Pinpoint the cell where the given text exists, returning its (x, y) midpoint coordinate. 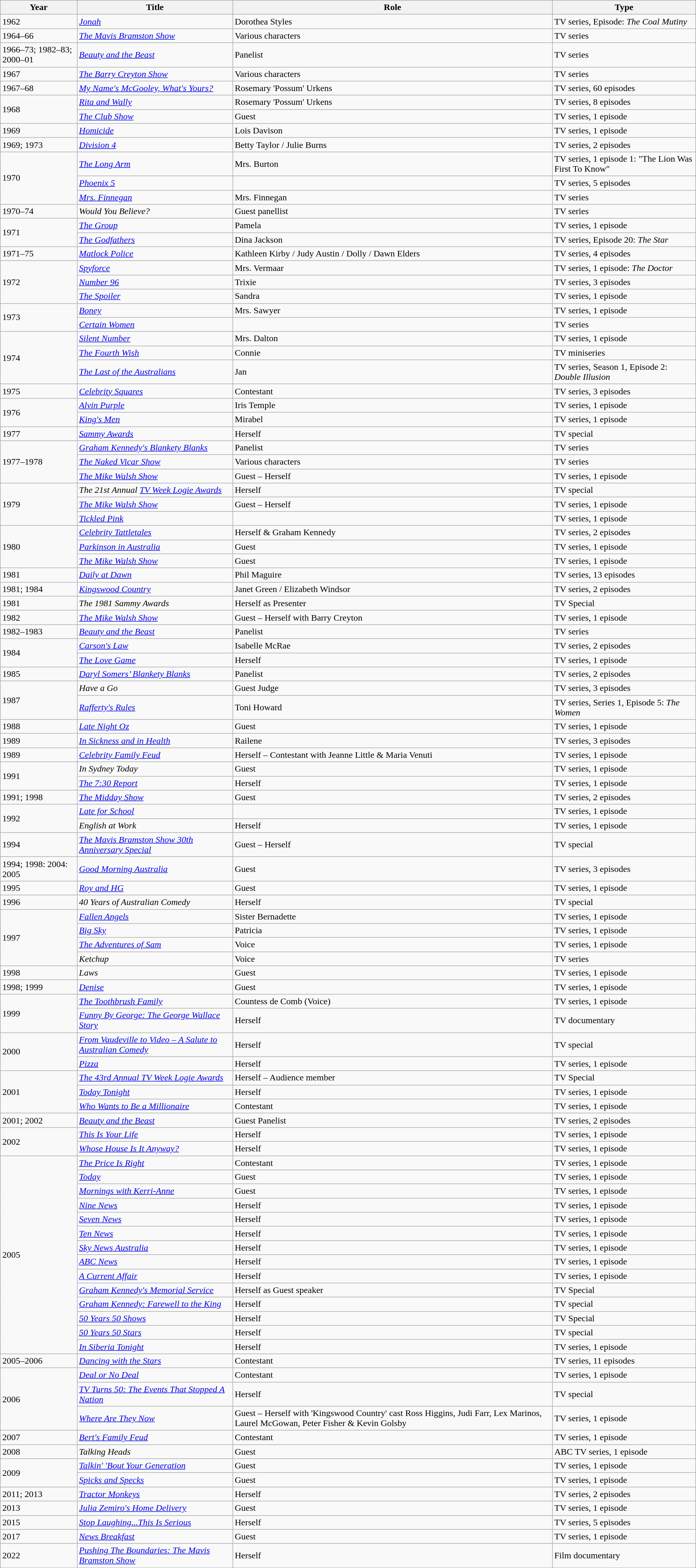
1962 (39, 22)
TV series, 13 episodes (624, 575)
Big Sky (155, 931)
The Long Arm (155, 164)
1982 (39, 617)
Late for School (155, 811)
1985 (39, 674)
Connie (393, 353)
The Last of the Australians (155, 372)
Today (155, 1177)
Matlock Police (155, 254)
1967–68 (39, 88)
Daily at Dawn (155, 575)
1997 (39, 937)
Phil Maguire (393, 575)
Good Morning Australia (155, 869)
Parkinson in Australia (155, 547)
Herself as Presenter (393, 603)
The Group (155, 226)
Homicide (155, 130)
Lois Davison (393, 130)
Betty Taylor / Julie Burns (393, 145)
The Price Is Right (155, 1163)
Herself as Guest speaker (393, 1290)
Celebrity Tattletales (155, 533)
1967 (39, 74)
1970–74 (39, 211)
Talking Heads (155, 1452)
The Midday Show (155, 797)
In Sydney Today (155, 769)
ABC TV series, 1 episode (624, 1452)
Jan (393, 372)
2005–2006 (39, 1361)
Film documentary (624, 1556)
1988 (39, 727)
TV series, Episode: The Coal Mutiny (624, 22)
1991; 1998 (39, 797)
1974 (39, 358)
2006 (39, 1399)
Iris Temple (393, 405)
Guest Judge (393, 688)
Guest – Herself with Barry Creyton (393, 617)
2001 (39, 1092)
Mrs. Sawyer (393, 310)
Funny By George: The George Wallace Story (155, 1021)
1979 (39, 504)
Boney (155, 310)
Rafferty's Rules (155, 708)
Role (393, 7)
Graham Kennedy: Farewell to the King (155, 1304)
Sky News Australia (155, 1248)
Mornings with Kerri-Anne (155, 1191)
Pushing The Boundaries: The Mavis Bramston Show (155, 1556)
My Name's McGooley, What's Yours? (155, 88)
Spyforce (155, 268)
1984 (39, 653)
1991 (39, 776)
Mrs. Vermaar (393, 268)
Whose House Is It Anyway? (155, 1148)
The Naked Vicar Show (155, 462)
Daryl Somers’ Blankety Blanks (155, 674)
The 43rd Annual TV Week Logie Awards (155, 1078)
Railene (393, 741)
2002 (39, 1141)
This Is Your Life (155, 1134)
Bert's Family Feud (155, 1438)
The Fourth Wish (155, 353)
Isabelle McRae (393, 646)
1970 (39, 178)
Guest – Herself with 'Kingswood Country' cast Ross Higgins, Judi Farr, Lex Marinos, Laurel McGowan, Peter Fisher & Kevin Golsby (393, 1418)
The Mavis Bramston Show 30th Anniversary Special (155, 844)
The Spoiler (155, 296)
Herself – Audience member (393, 1078)
Tractor Monkeys (155, 1494)
TV miniseries (624, 353)
TV series, Series 1, Episode 5: The Women (624, 708)
Celebrity Family Feud (155, 755)
The Adventures of Sam (155, 945)
Graham Kennedy's Blankety Blanks (155, 448)
Have a Go (155, 688)
1996 (39, 902)
Tickled Pink (155, 518)
50 Years 50 Shows (155, 1318)
News Breakfast (155, 1536)
1964–66 (39, 36)
Certain Women (155, 324)
Dorothea Styles (393, 22)
1975 (39, 391)
Carson's Law (155, 646)
Deal or No Deal (155, 1375)
1977 (39, 434)
TV series, 8 episodes (624, 102)
Nine News (155, 1205)
Talkin' 'Bout Your Generation (155, 1466)
1969; 1973 (39, 145)
In Sickness and in Health (155, 741)
Kingswood Country (155, 589)
1972 (39, 282)
TV series, Season 1, Episode 2: Double Illusion (624, 372)
1968 (39, 109)
Toni Howard (393, 708)
1966–73; 1982–83; 2000–01 (39, 55)
The Godfathers (155, 240)
Guest Panelist (393, 1120)
TV series, 1 episode 1: "The Lion Was First To Know" (624, 164)
Division 4 (155, 145)
English at Work (155, 825)
Mrs. Dalton (393, 339)
Silent Number (155, 339)
Spicks and Specks (155, 1480)
Graham Kennedy's Memorial Service (155, 1290)
Herself & Graham Kennedy (393, 533)
TV series, 11 episodes (624, 1361)
In Siberia Tonight (155, 1346)
1998 (39, 973)
Dancing with the Stars (155, 1361)
Celebrity Squares (155, 391)
ABC News (155, 1262)
Alvin Purple (155, 405)
Who Wants to Be a Millionaire (155, 1106)
Late Night Oz (155, 727)
1992 (39, 818)
Pizza (155, 1064)
1971 (39, 233)
Patricia (393, 931)
Year (39, 7)
Guest panellist (393, 211)
1971–75 (39, 254)
1973 (39, 317)
Janet Green / Elizabeth Windsor (393, 589)
Mrs. Burton (393, 164)
2005 (39, 1255)
Laws (155, 973)
Sister Bernadette (393, 916)
Rita and Wally (155, 102)
The Love Game (155, 660)
2022 (39, 1556)
The Barry Creyton Show (155, 74)
Stop Laughing...This Is Serious (155, 1522)
TV series, 4 episodes (624, 254)
1999 (39, 1013)
Julia Zemiro's Home Delivery (155, 1508)
Sandra (393, 296)
Sammy Awards (155, 434)
2007 (39, 1438)
1998; 1999 (39, 987)
Dina Jackson (393, 240)
Ten News (155, 1234)
1969 (39, 130)
1994; 1998: 2004: 2005 (39, 869)
Kathleen Kirby / Judy Austin / Dolly / Dawn Elders (393, 254)
Type (624, 7)
TV series, 60 episodes (624, 88)
Mirabel (393, 419)
The Club Show (155, 116)
Roy and HG (155, 888)
2009 (39, 1473)
Fallen Angels (155, 916)
Herself – Contestant with Jeanne Little & Maria Venuti (393, 755)
Number 96 (155, 282)
1994 (39, 844)
2011; 2013 (39, 1494)
1987 (39, 700)
Pamela (393, 226)
1980 (39, 547)
1981; 1984 (39, 589)
Denise (155, 987)
1977–1978 (39, 462)
40 Years of Australian Comedy (155, 902)
Jonah (155, 22)
TV Turns 50: The Events That Stopped A Nation (155, 1394)
The 1981 Sammy Awards (155, 603)
Today Tonight (155, 1092)
2008 (39, 1452)
King's Men (155, 419)
2017 (39, 1536)
TV series, 1 episode: The Doctor (624, 268)
TV documentary (624, 1021)
The Mavis Bramston Show (155, 36)
Where Are They Now (155, 1418)
Countess de Comb (Voice) (393, 1001)
Ketchup (155, 959)
1995 (39, 888)
2013 (39, 1508)
Trixie (393, 282)
Title (155, 7)
TV series, Episode 20: The Star (624, 240)
Would You Believe? (155, 211)
Seven News (155, 1219)
The 7:30 Report (155, 783)
2015 (39, 1522)
50 Years 50 Stars (155, 1332)
The 21st Annual TV Week Logie Awards (155, 490)
The Toothbrush Family (155, 1001)
1976 (39, 412)
Phoenix 5 (155, 183)
1982–1983 (39, 631)
From Vaudeville to Video – A Salute to Australian Comedy (155, 1044)
2001; 2002 (39, 1120)
2000 (39, 1052)
A Current Affair (155, 1276)
